Output the (x, y) coordinate of the center of the cell containing the given text.  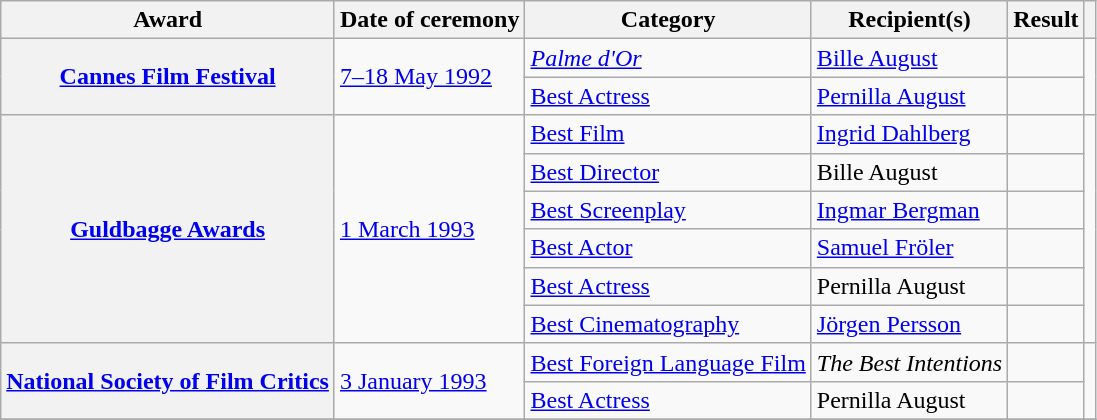
Best Screenplay (668, 210)
National Society of Film Critics (168, 381)
Ingrid Dahlberg (909, 134)
Ingmar Bergman (909, 210)
Samuel Fröler (909, 248)
Result (1046, 20)
Award (168, 20)
Cannes Film Festival (168, 77)
Guldbagge Awards (168, 229)
Category (668, 20)
3 January 1993 (430, 381)
1 March 1993 (430, 229)
Best Director (668, 172)
Best Film (668, 134)
Date of ceremony (430, 20)
Palme d'Or (668, 58)
The Best Intentions (909, 362)
Jörgen Persson (909, 324)
Best Cinematography (668, 324)
Best Actor (668, 248)
Recipient(s) (909, 20)
7–18 May 1992 (430, 77)
Best Foreign Language Film (668, 362)
